For the text-containing cell, return its midpoint in (x, y) coordinate format. 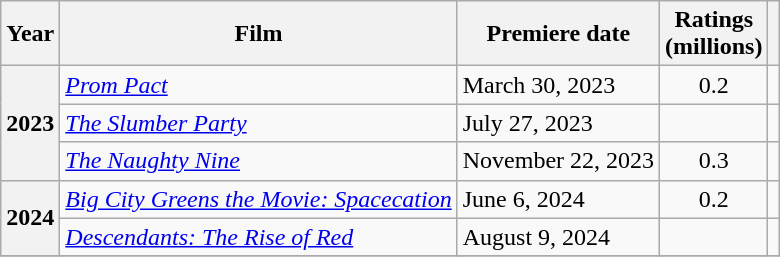
0.3 (714, 161)
August 9, 2024 (558, 237)
June 6, 2024 (558, 199)
The Slumber Party (258, 123)
Descendants: The Rise of Red (258, 237)
Premiere date (558, 34)
November 22, 2023 (558, 161)
2024 (30, 218)
Film (258, 34)
July 27, 2023 (558, 123)
Big City Greens the Movie: Spacecation (258, 199)
Year (30, 34)
March 30, 2023 (558, 85)
Ratings(millions) (714, 34)
The Naughty Nine (258, 161)
2023 (30, 123)
Prom Pact (258, 85)
